For the text-containing cell, return its midpoint in [x, y] coordinate format. 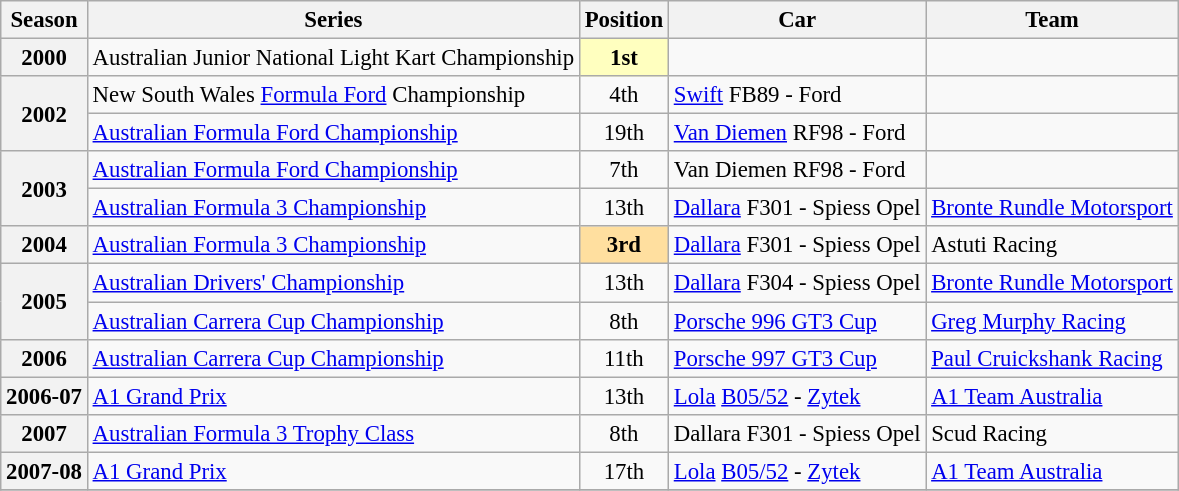
2006-07 [44, 396]
2000 [44, 58]
New South Wales Formula Ford Championship [333, 95]
Astuti Racing [1052, 245]
19th [624, 133]
Team [1052, 20]
2007 [44, 433]
1st [624, 58]
Australian Formula 3 Trophy Class [333, 433]
7th [624, 170]
Swift FB89 - Ford [796, 95]
Dallara F304 - Spiess Opel [796, 283]
4th [624, 95]
Australian Drivers' Championship [333, 283]
Porsche 997 GT3 Cup [796, 358]
Car [796, 20]
Scud Racing [1052, 433]
Season [44, 20]
Greg Murphy Racing [1052, 321]
2007-08 [44, 471]
Paul Cruickshank Racing [1052, 358]
2002 [44, 114]
Porsche 996 GT3 Cup [796, 321]
3rd [624, 245]
11th [624, 358]
2006 [44, 358]
17th [624, 471]
Position [624, 20]
Australian Junior National Light Kart Championship [333, 58]
2003 [44, 188]
2004 [44, 245]
Series [333, 20]
2005 [44, 302]
